Scan for the cell matching the given text and deliver its (X, Y) coordinate at center. 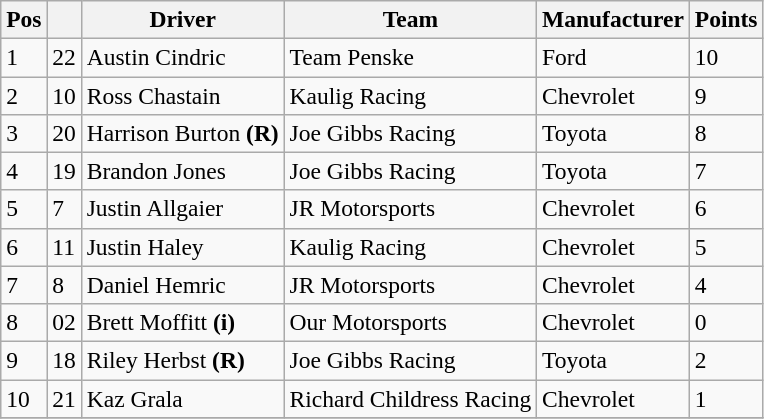
Kaz Grala (182, 398)
Manufacturer (614, 19)
Justin Haley (182, 247)
Justin Allgaier (182, 209)
Ross Chastain (182, 95)
19 (64, 171)
21 (64, 398)
Austin Cindric (182, 57)
Brett Moffitt (i) (182, 322)
Ford (614, 57)
3 (24, 133)
Our Motorsports (410, 322)
Driver (182, 19)
22 (64, 57)
Riley Herbst (R) (182, 360)
Brandon Jones (182, 171)
Pos (24, 19)
Team (410, 19)
18 (64, 360)
Richard Childress Racing (410, 398)
Points (726, 19)
Harrison Burton (R) (182, 133)
11 (64, 247)
Team Penske (410, 57)
20 (64, 133)
Daniel Hemric (182, 285)
02 (64, 322)
0 (726, 322)
